Output the [X, Y] coordinate of the center of the cell containing the given text.  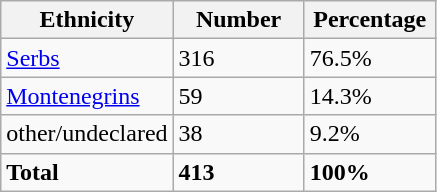
413 [238, 172]
Percentage [370, 20]
Total [87, 172]
316 [238, 58]
other/undeclared [87, 134]
Montenegrins [87, 96]
9.2% [370, 134]
Ethnicity [87, 20]
38 [238, 134]
Number [238, 20]
59 [238, 96]
14.3% [370, 96]
Serbs [87, 58]
76.5% [370, 58]
100% [370, 172]
